From the cell containing the given text, extract its center point as [x, y] coordinate. 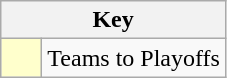
Key [114, 20]
Teams to Playoffs [134, 58]
